Determine the (X, Y) coordinate at the center of the cell enclosing the given text.  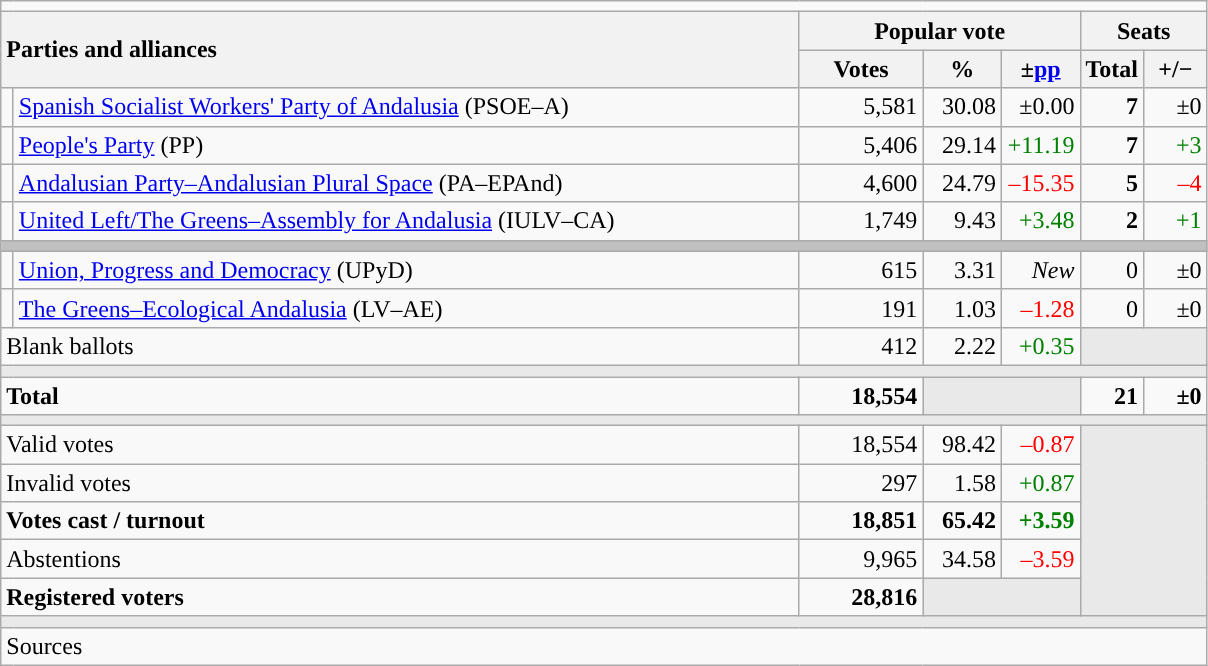
191 (861, 308)
Seats (1144, 31)
1,749 (861, 221)
2.22 (962, 346)
% (962, 69)
±0.00 (1040, 107)
Andalusian Party–Andalusian Plural Space (PA–EPAnd) (406, 183)
Invalid votes (400, 483)
United Left/The Greens–Assembly for Andalusia (IULV–CA) (406, 221)
1.03 (962, 308)
5 (1112, 183)
3.31 (962, 270)
65.42 (962, 521)
1.58 (962, 483)
–3.59 (1040, 559)
Valid votes (400, 445)
98.42 (962, 445)
+11.19 (1040, 145)
+3 (1176, 145)
Parties and alliances (400, 50)
+3.59 (1040, 521)
5,406 (861, 145)
–15.35 (1040, 183)
+0.35 (1040, 346)
24.79 (962, 183)
297 (861, 483)
412 (861, 346)
28,816 (861, 597)
30.08 (962, 107)
New (1040, 270)
21 (1112, 395)
Abstentions (400, 559)
–4 (1176, 183)
Blank ballots (400, 346)
5,581 (861, 107)
Union, Progress and Democracy (UPyD) (406, 270)
615 (861, 270)
–1.28 (1040, 308)
+3.48 (1040, 221)
Registered voters (400, 597)
34.58 (962, 559)
29.14 (962, 145)
9,965 (861, 559)
–0.87 (1040, 445)
People's Party (PP) (406, 145)
Sources (604, 646)
Popular vote (940, 31)
Votes cast / turnout (400, 521)
+0.87 (1040, 483)
Spanish Socialist Workers' Party of Andalusia (PSOE–A) (406, 107)
+1 (1176, 221)
9.43 (962, 221)
±pp (1040, 69)
4,600 (861, 183)
+/− (1176, 69)
The Greens–Ecological Andalusia (LV–AE) (406, 308)
Votes (861, 69)
18,851 (861, 521)
2 (1112, 221)
